Output the (x, y) coordinate of the center of the cell containing the given text.  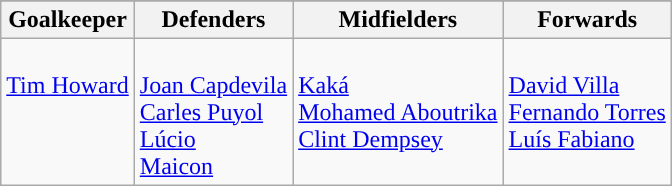
David Villa Fernando Torres Luís Fabiano (587, 112)
Kaká Mohamed Aboutrika Clint Dempsey (398, 112)
Midfielders (398, 20)
Goalkeeper (68, 20)
Tim Howard (68, 112)
Joan Capdevila Carles Puyol Lúcio Maicon (213, 112)
Defenders (213, 20)
Forwards (587, 20)
